Pinpoint the cell where the given text exists, returning its (x, y) midpoint coordinate. 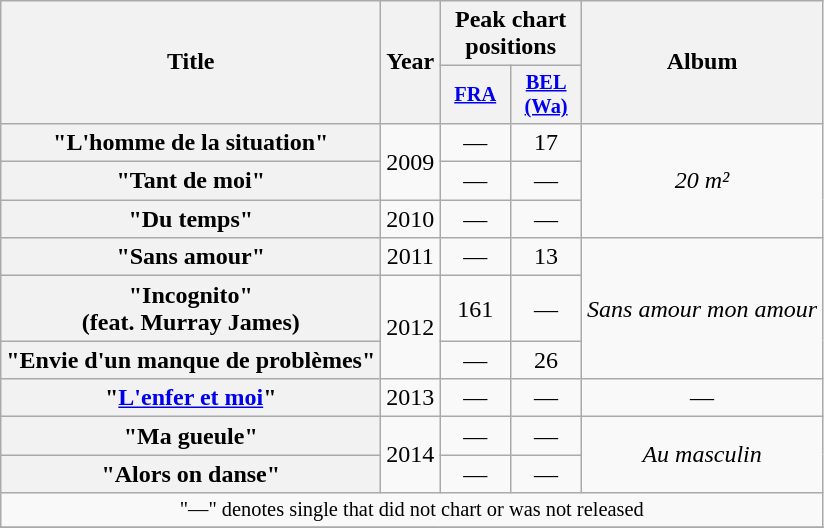
2011 (410, 257)
BEL (Wa) (546, 95)
2010 (410, 219)
"Envie d'un manque de problèmes" (191, 360)
"—" denotes single that did not chart or was not released (412, 510)
2012 (410, 328)
Sans amour mon amour (702, 308)
"L'homme de la situation" (191, 142)
"Alors on danse" (191, 474)
2009 (410, 161)
Title (191, 62)
"L'enfer et moi" (191, 398)
Year (410, 62)
13 (546, 257)
17 (546, 142)
2013 (410, 398)
20 m² (702, 180)
"Du temps" (191, 219)
FRA (476, 95)
"Ma gueule" (191, 436)
"Tant de moi" (191, 181)
Album (702, 62)
2014 (410, 455)
Peak chart positions (511, 34)
"Sans amour" (191, 257)
161 (476, 308)
"Incognito"(feat. Murray James) (191, 308)
Au masculin (702, 455)
26 (546, 360)
